From the cell containing the given text, extract its center point as [X, Y] coordinate. 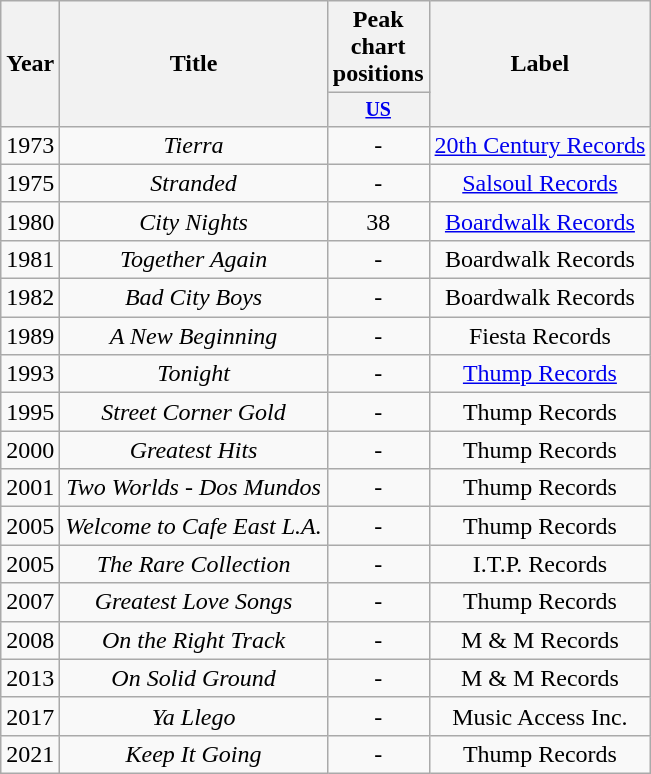
Tierra [194, 145]
Tonight [194, 374]
Greatest Hits [194, 450]
38 [378, 221]
Label [540, 64]
2017 [30, 716]
Stranded [194, 183]
Year [30, 64]
2007 [30, 602]
A New Beginning [194, 336]
Salsoul Records [540, 183]
Music Access Inc. [540, 716]
2001 [30, 488]
The Rare Collection [194, 564]
1995 [30, 412]
Peak chart positions [378, 47]
Fiesta Records [540, 336]
1993 [30, 374]
Title [194, 64]
2013 [30, 678]
Keep It Going [194, 754]
Bad City Boys [194, 298]
2021 [30, 754]
2000 [30, 450]
1981 [30, 259]
On Solid Ground [194, 678]
1982 [30, 298]
On the Right Track [194, 640]
20th Century Records [540, 145]
1975 [30, 183]
US [378, 110]
Together Again [194, 259]
Greatest Love Songs [194, 602]
Street Corner Gold [194, 412]
City Nights [194, 221]
1980 [30, 221]
Welcome to Cafe East L.A. [194, 526]
1973 [30, 145]
Ya Llego [194, 716]
I.T.P. Records [540, 564]
2008 [30, 640]
Two Worlds - Dos Mundos [194, 488]
1989 [30, 336]
